Return (X, Y) of the center of cell containing provided text 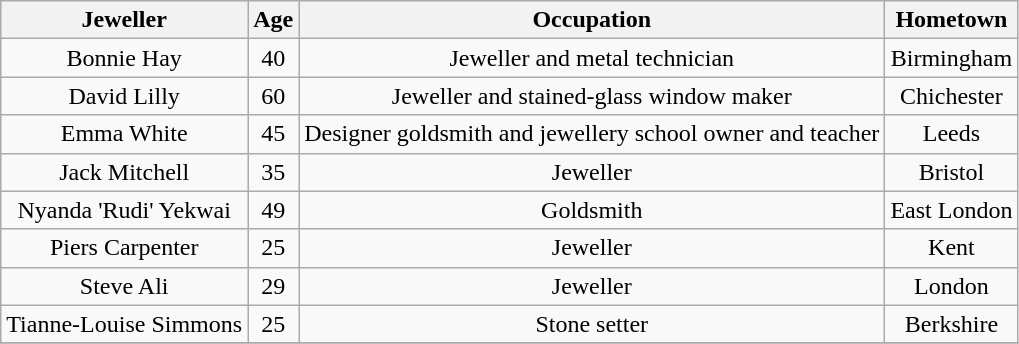
Designer goldsmith and jewellery school owner and teacher (592, 134)
60 (274, 96)
Jeweller and stained-glass window maker (592, 96)
Birmingham (952, 58)
35 (274, 172)
Jack Mitchell (124, 172)
Kent (952, 248)
Chichester (952, 96)
East London (952, 210)
29 (274, 286)
Piers Carpenter (124, 248)
Occupation (592, 20)
Bonnie Hay (124, 58)
Bristol (952, 172)
Age (274, 20)
40 (274, 58)
49 (274, 210)
Tianne-Louise Simmons (124, 324)
Nyanda 'Rudi' Yekwai (124, 210)
Stone setter (592, 324)
Leeds (952, 134)
45 (274, 134)
Steve Ali (124, 286)
Goldsmith (592, 210)
David Lilly (124, 96)
Emma White (124, 134)
London (952, 286)
Jeweller and metal technician (592, 58)
Hometown (952, 20)
Berkshire (952, 324)
